For the text-containing cell, return its midpoint in [X, Y] coordinate format. 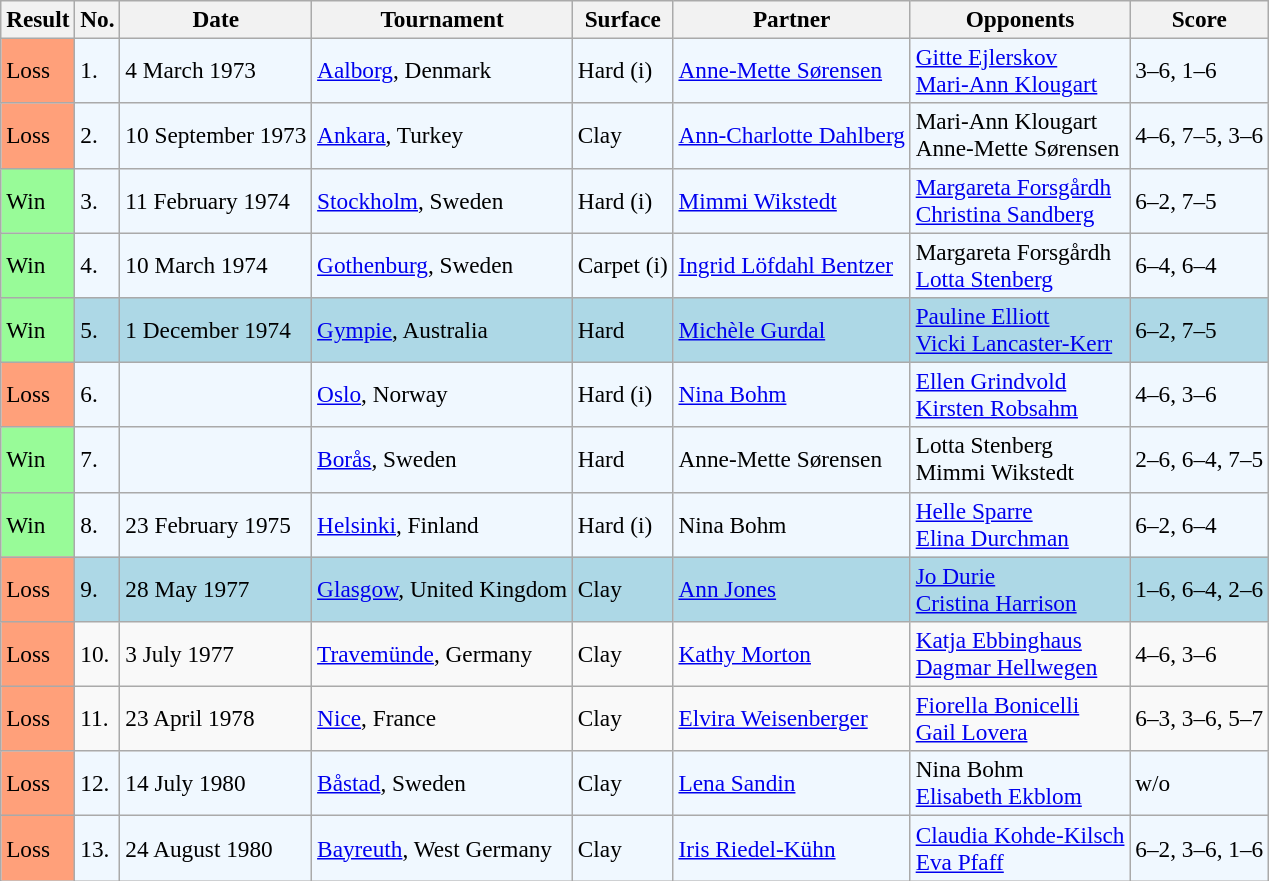
Claudia Kohde-Kilsch Eva Pfaff [1020, 848]
6–3, 3–6, 5–7 [1200, 718]
Lena Sandin [792, 784]
Helle Sparre Elina Durchman [1020, 524]
Aalborg, Denmark [442, 70]
Margareta Forsgårdh Christina Sandberg [1020, 200]
Opponents [1020, 19]
6. [98, 394]
Ann Jones [792, 588]
3. [98, 200]
12. [98, 784]
Partner [792, 19]
6–2, 3–6, 1–6 [1200, 848]
1 December 1974 [216, 330]
Jo Durie Cristina Harrison [1020, 588]
4 March 1973 [216, 70]
10 March 1974 [216, 264]
w/o [1200, 784]
7. [98, 460]
Gitte Ejlerskov Mari-Ann Klougart [1020, 70]
Kathy Morton [792, 654]
11. [98, 718]
Score [1200, 19]
Katja Ebbinghaus Dagmar Hellwegen [1020, 654]
Stockholm, Sweden [442, 200]
Ingrid Löfdahl Bentzer [792, 264]
3 July 1977 [216, 654]
Iris Riedel-Kühn [792, 848]
Glasgow, United Kingdom [442, 588]
11 February 1974 [216, 200]
1. [98, 70]
Fiorella Bonicelli Gail Lovera [1020, 718]
Date [216, 19]
2–6, 6–4, 7–5 [1200, 460]
No. [98, 19]
8. [98, 524]
Elvira Weisenberger [792, 718]
9. [98, 588]
Surface [622, 19]
3–6, 1–6 [1200, 70]
Travemünde, Germany [442, 654]
5. [98, 330]
14 July 1980 [216, 784]
Nina Bohm Elisabeth Ekblom [1020, 784]
Ankara, Turkey [442, 136]
4–6, 7–5, 3–6 [1200, 136]
Pauline Elliott Vicki Lancaster-Kerr [1020, 330]
4. [98, 264]
Tournament [442, 19]
28 May 1977 [216, 588]
24 August 1980 [216, 848]
Margareta Forsgårdh Lotta Stenberg [1020, 264]
Gothenburg, Sweden [442, 264]
Båstad, Sweden [442, 784]
Ellen Grindvold Kirsten Robsahm [1020, 394]
Nice, France [442, 718]
23 February 1975 [216, 524]
6–2, 6–4 [1200, 524]
Mari-Ann Klougart Anne-Mette Sørensen [1020, 136]
Mimmi Wikstedt [792, 200]
23 April 1978 [216, 718]
13. [98, 848]
Michèle Gurdal [792, 330]
Bayreuth, West Germany [442, 848]
Carpet (i) [622, 264]
1–6, 6–4, 2–6 [1200, 588]
Borås, Sweden [442, 460]
Gympie, Australia [442, 330]
Helsinki, Finland [442, 524]
2. [98, 136]
Ann-Charlotte Dahlberg [792, 136]
6–4, 6–4 [1200, 264]
10 September 1973 [216, 136]
10. [98, 654]
Oslo, Norway [442, 394]
Result [38, 19]
Lotta Stenberg Mimmi Wikstedt [1020, 460]
